Capture the cell that displays the provided text and extract its [x, y] central coordinate. 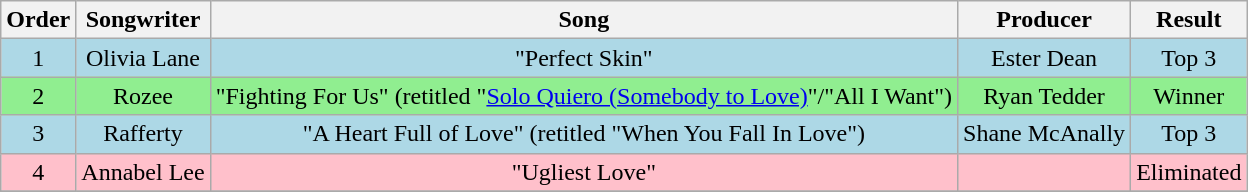
Rafferty [143, 134]
Result [1189, 20]
Ryan Tedder [1044, 96]
"Fighting For Us" (retitled "Solo Quiero (Somebody to Love)"/"All I Want") [584, 96]
Olivia Lane [143, 58]
Order [38, 20]
Annabel Lee [143, 172]
Songwriter [143, 20]
Producer [1044, 20]
Eliminated [1189, 172]
"Perfect Skin" [584, 58]
4 [38, 172]
"Ugliest Love" [584, 172]
Rozee [143, 96]
2 [38, 96]
"A Heart Full of Love" (retitled "When You Fall In Love") [584, 134]
Song [584, 20]
Winner [1189, 96]
Ester Dean [1044, 58]
1 [38, 58]
Shane McAnally [1044, 134]
3 [38, 134]
